Pinpoint the cell where the given text exists, returning its [x, y] midpoint coordinate. 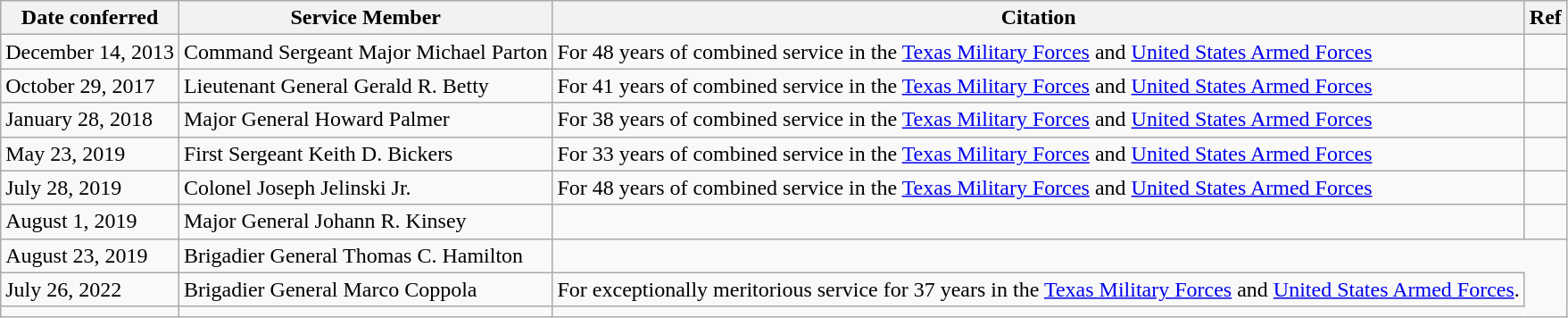
For 33 years of combined service in the Texas Military Forces and United States Armed Forces [1039, 154]
July 26, 2022 [90, 289]
December 14, 2013 [90, 52]
For 38 years of combined service in the Texas Military Forces and United States Armed Forces [1039, 120]
Command Sergeant Major Michael Parton [366, 52]
May 23, 2019 [90, 154]
July 28, 2019 [90, 188]
October 29, 2017 [90, 86]
Colonel Joseph Jelinski Jr. [366, 188]
First Sergeant Keith D. Bickers [366, 154]
Major General Johann R. Kinsey [366, 222]
Service Member [366, 18]
Lieutenant General Gerald R. Betty [366, 86]
Brigadier General Marco Coppola [366, 289]
Brigadier General Thomas C. Hamilton [366, 255]
For exceptionally meritorious service for 37 years in the Texas Military Forces and United States Armed Forces. [1039, 289]
Date conferred [90, 18]
August 23, 2019 [90, 255]
August 1, 2019 [90, 222]
January 28, 2018 [90, 120]
Ref [1546, 18]
For 41 years of combined service in the Texas Military Forces and United States Armed Forces [1039, 86]
Citation [1039, 18]
Major General Howard Palmer [366, 120]
